Return [x, y] of the center of cell containing provided text 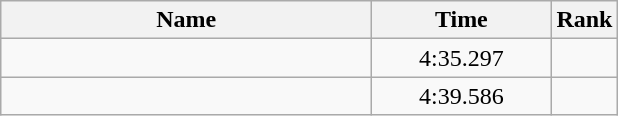
4:35.297 [462, 58]
Time [462, 20]
Rank [584, 20]
Name [186, 20]
4:39.586 [462, 96]
